Output the (X, Y) coordinate of the center of the cell containing the given text.  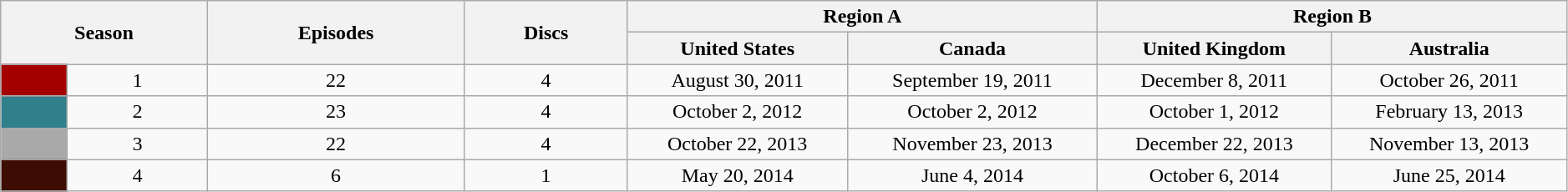
Region B (1333, 17)
October 1, 2012 (1215, 112)
June 25, 2014 (1449, 175)
Australia (1449, 48)
2 (137, 112)
Season (104, 33)
6 (336, 175)
October 22, 2013 (737, 144)
23 (336, 112)
November 23, 2013 (972, 144)
October 6, 2014 (1215, 175)
October 26, 2011 (1449, 80)
December 8, 2011 (1215, 80)
November 13, 2013 (1449, 144)
3 (137, 144)
United States (737, 48)
February 13, 2013 (1449, 112)
December 22, 2013 (1215, 144)
August 30, 2011 (737, 80)
Episodes (336, 33)
United Kingdom (1215, 48)
Discs (546, 33)
June 4, 2014 (972, 175)
May 20, 2014 (737, 175)
September 19, 2011 (972, 80)
Canada (972, 48)
Region A (862, 17)
